Provide the (X, Y) coordinate of the cell's center where the given text is located.  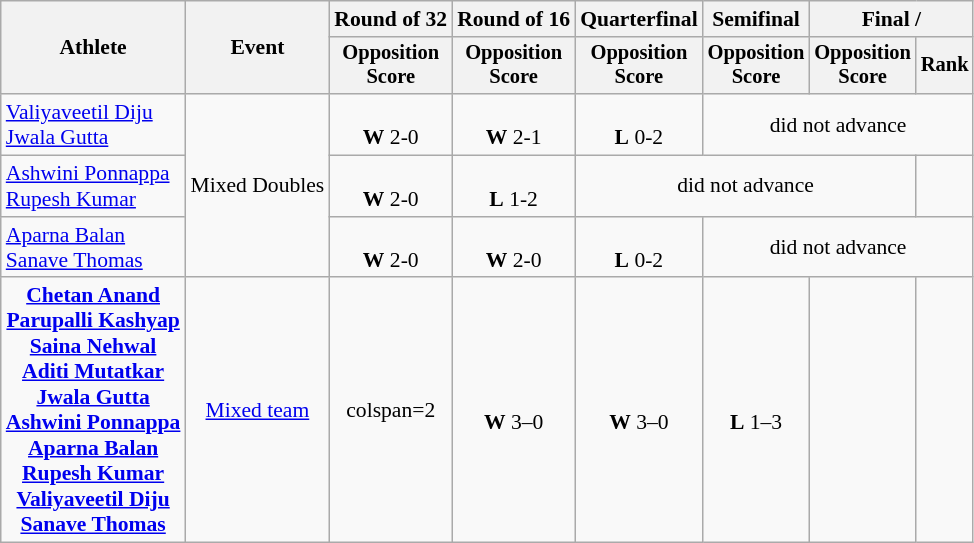
W 2-1 (514, 124)
Mixed Doubles (257, 186)
Chetan AnandParupalli KashyapSaina NehwalAditi MutatkarJwala GuttaAshwini PonnappaAparna BalanRupesh KumarValiyaveetil DijuSanave Thomas (94, 410)
Round of 16 (514, 19)
Rank (945, 66)
Ashwini PonnappaRupesh Kumar (94, 186)
Event (257, 48)
Final / (891, 19)
Valiyaveetil DijuJwala Gutta (94, 124)
Semifinal (756, 19)
L 1-2 (514, 186)
Quarterfinal (639, 19)
L 1–3 (756, 410)
colspan=2 (390, 410)
Aparna BalanSanave Thomas (94, 248)
Athlete (94, 48)
Round of 32 (390, 19)
Mixed team (257, 410)
